Output the (X, Y) coordinate of the center of the cell containing the given text.  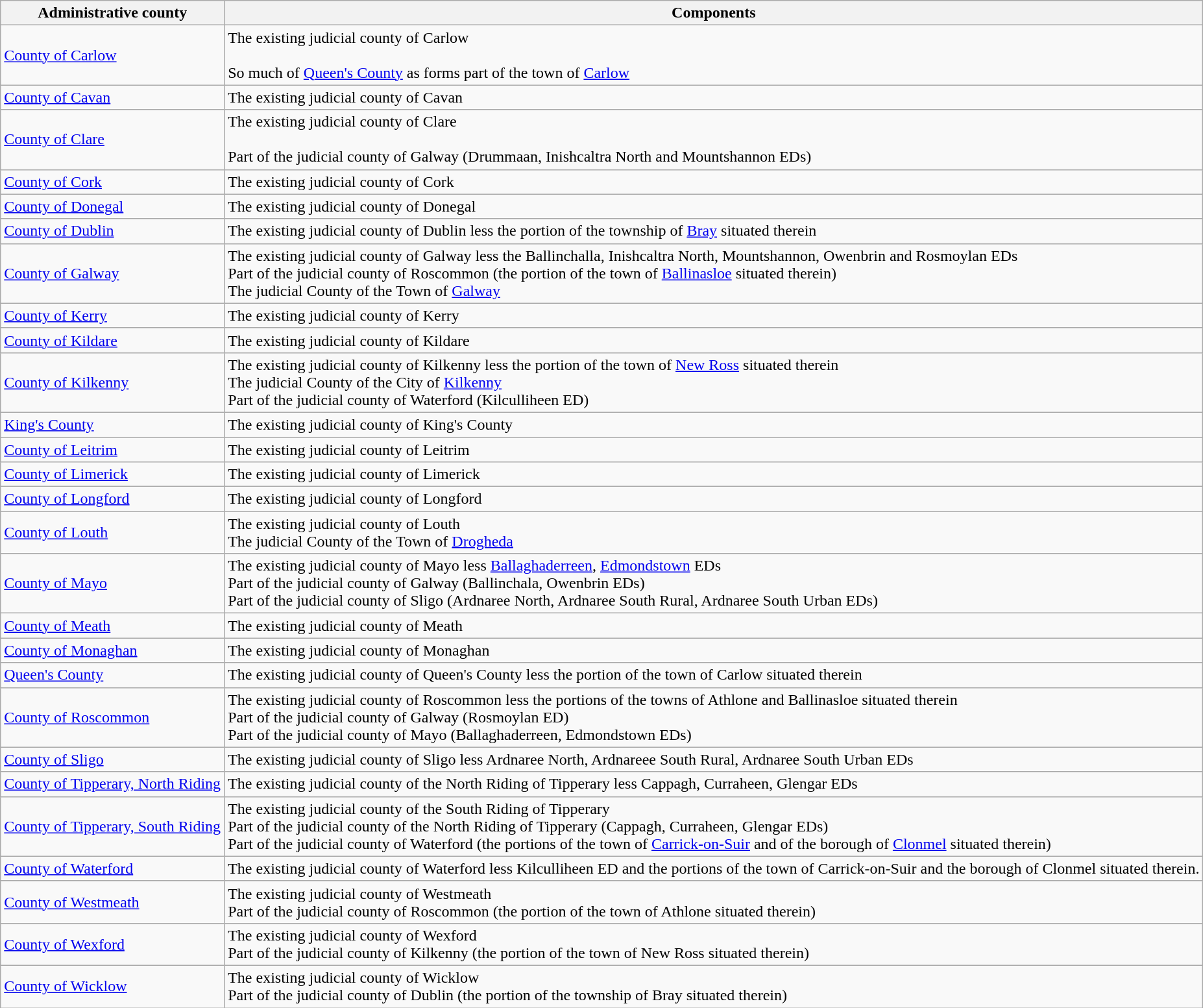
The existing judicial county of Cavan (714, 97)
County of Cork (113, 182)
County of Monaghan (113, 650)
The existing judicial county of WexfordPart of the judicial county of Kilkenny (the portion of the town of New Ross situated therein) (714, 944)
County of Donegal (113, 206)
County of Westmeath (113, 902)
The existing judicial county of Donegal (714, 206)
County of Kildare (113, 340)
The existing judicial county of King's County (714, 424)
The existing judicial county of the North Riding of Tipperary less Cappagh, Curraheen, Glengar EDs (714, 784)
County of Roscommon (113, 717)
County of Leitrim (113, 450)
County of Dublin (113, 231)
The existing judicial county of Monaghan (714, 650)
County of Louth (113, 532)
Queen's County (113, 675)
County of Sligo (113, 759)
County of Wexford (113, 944)
County of Tipperary, South Riding (113, 826)
The existing judicial county of Cork (714, 182)
The existing judicial county of CarlowSo much of Queen's County as forms part of the town of Carlow (714, 55)
The existing judicial county of Dublin less the portion of the township of Bray situated therein (714, 231)
County of Longford (113, 499)
The existing judicial county of WicklowPart of the judicial county of Dublin (the portion of the township of Bray situated therein) (714, 987)
The existing judicial county of LouthThe judicial County of the Town of Drogheda (714, 532)
County of Cavan (113, 97)
The existing judicial county of Kildare (714, 340)
County of Kilkenny (113, 382)
County of Galway (113, 273)
County of Mayo (113, 584)
The existing judicial county of Kerry (714, 315)
Administrative county (113, 13)
County of Carlow (113, 55)
King's County (113, 424)
County of Clare (113, 140)
The existing judicial county of Sligo less Ardnaree North, Ardnareee South Rural, Ardnaree South Urban EDs (714, 759)
Components (714, 13)
County of Wicklow (113, 987)
County of Meath (113, 626)
The existing judicial county of Longford (714, 499)
County of Kerry (113, 315)
The existing judicial county of WestmeathPart of the judicial county of Roscommon (the portion of the town of Athlone situated therein) (714, 902)
The existing judicial county of Limerick (714, 474)
The existing judicial county of Queen's County less the portion of the town of Carlow situated therein (714, 675)
County of Tipperary, North Riding (113, 784)
The existing judicial county of Meath (714, 626)
The existing judicial county of Leitrim (714, 450)
County of Limerick (113, 474)
The existing judicial county of ClarePart of the judicial county of Galway (Drummaan, Inishcaltra North and Mountshannon EDs) (714, 140)
County of Waterford (113, 868)
